For the text-containing cell, return its midpoint in (X, Y) coordinate format. 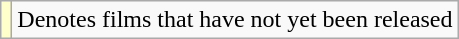
Denotes films that have not yet been released (235, 20)
